Identify which cell holds the provided text, then report its (X, Y) central coordinate. 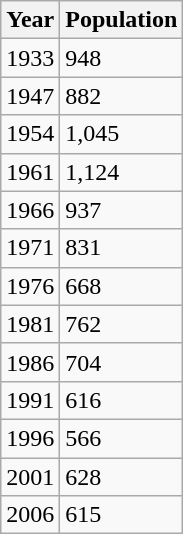
1996 (30, 438)
937 (122, 210)
1947 (30, 96)
1,124 (122, 172)
882 (122, 96)
1986 (30, 362)
1976 (30, 286)
615 (122, 515)
668 (122, 286)
1,045 (122, 134)
566 (122, 438)
1971 (30, 248)
762 (122, 324)
616 (122, 400)
1981 (30, 324)
Year (30, 20)
2001 (30, 477)
1954 (30, 134)
Population (122, 20)
704 (122, 362)
948 (122, 58)
628 (122, 477)
1966 (30, 210)
2006 (30, 515)
1961 (30, 172)
1933 (30, 58)
831 (122, 248)
1991 (30, 400)
